Return (X, Y) of the center of cell containing provided text 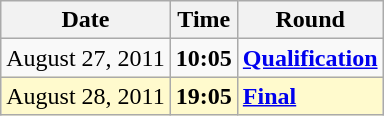
Time (204, 20)
Qualification (310, 58)
Round (310, 20)
August 27, 2011 (86, 58)
August 28, 2011 (86, 96)
19:05 (204, 96)
10:05 (204, 58)
Final (310, 96)
Date (86, 20)
